Output the [X, Y] coordinate of the center of the cell containing the given text.  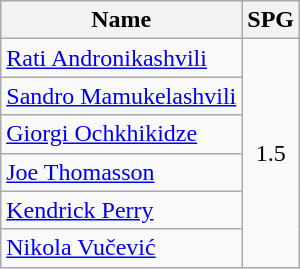
SPG [271, 20]
Giorgi Ochkhikidze [122, 134]
Nikola Vučević [122, 248]
Sandro Mamukelashvili [122, 96]
1.5 [271, 153]
Joe Thomasson [122, 172]
Rati Andronikashvili [122, 58]
Kendrick Perry [122, 210]
Name [122, 20]
